Capture the cell that displays the provided text and extract its (x, y) central coordinate. 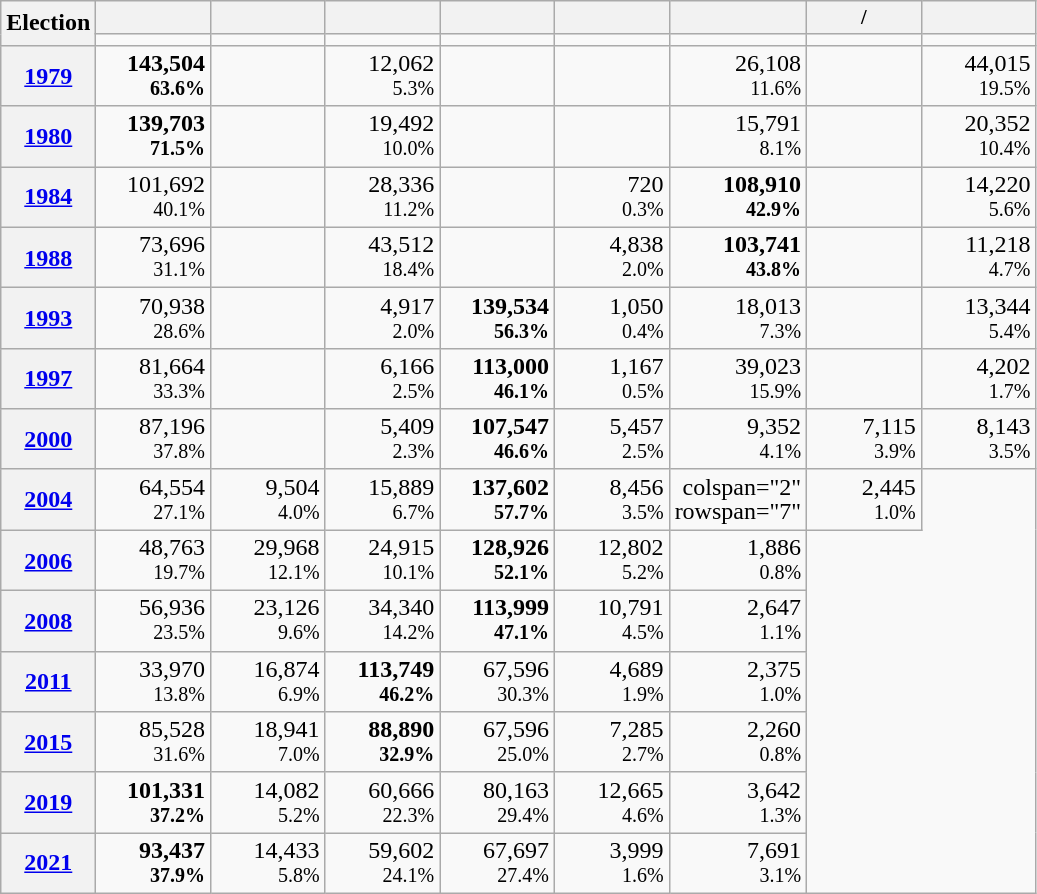
1980 (48, 136)
85,52831.6% (154, 742)
48,76319.7% (154, 560)
3,9991.6% (612, 864)
2015 (48, 742)
2019 (48, 802)
11,2184.7% (978, 258)
/ (864, 18)
9,3524.1% (738, 440)
137,60257.7% (498, 500)
8,4563.5% (612, 500)
107,54746.6% (498, 440)
44,01519.5% (978, 76)
108,91042.9% (738, 198)
5,4092.3% (382, 440)
12,0625.3% (382, 76)
12,6654.6% (612, 802)
7,6913.1% (738, 864)
18,9417.0% (268, 742)
88,89032.9% (382, 742)
1,8860.8% (738, 560)
8,1433.5% (978, 440)
4,2021.7% (978, 378)
14,0825.2% (268, 802)
Election (48, 24)
60,66622.3% (382, 802)
20,35210.4% (978, 136)
3,6421.3% (738, 802)
139,70371.5% (154, 136)
143,50463.6% (154, 76)
80,16329.4% (498, 802)
24,91510.1% (382, 560)
14,4335.8% (268, 864)
1979 (48, 76)
10,7914.5% (612, 622)
4,8382.0% (612, 258)
13,3445.4% (978, 318)
15,8896.7% (382, 500)
2011 (48, 682)
1988 (48, 258)
64,55427.1% (154, 500)
81,66433.3% (154, 378)
1993 (48, 318)
139,53456.3% (498, 318)
113,00046.1% (498, 378)
34,34014.2% (382, 622)
26,10811.6% (738, 76)
67,59625.0% (498, 742)
29,96812.1% (268, 560)
113,74946.2% (382, 682)
2000 (48, 440)
2,6471.1% (738, 622)
1,1670.5% (612, 378)
2006 (48, 560)
2021 (48, 864)
7,1153.9% (864, 440)
1997 (48, 378)
28,33611.2% (382, 198)
101,69240.1% (154, 198)
23,1269.6% (268, 622)
7,2852.7% (612, 742)
2004 (48, 500)
12,8025.2% (612, 560)
1,0500.4% (612, 318)
14,2205.6% (978, 198)
101,33137.2% (154, 802)
67,69727.4% (498, 864)
7200.3% (612, 198)
103,74143.8% (738, 258)
33,97013.8% (154, 682)
2008 (48, 622)
113,99947.1% (498, 622)
colspan="2" rowspan="7" (738, 500)
1984 (48, 198)
2,2600.8% (738, 742)
19,49210.0% (382, 136)
15,7918.1% (738, 136)
2,3751.0% (738, 682)
87,19637.8% (154, 440)
4,9172.0% (382, 318)
2,4451.0% (864, 500)
43,51218.4% (382, 258)
56,93623.5% (154, 622)
4,6891.9% (612, 682)
6,1662.5% (382, 378)
93,43737.9% (154, 864)
5,4572.5% (612, 440)
73,69631.1% (154, 258)
128,92652.1% (498, 560)
67,59630.3% (498, 682)
18,0137.3% (738, 318)
16,8746.9% (268, 682)
59,60224.1% (382, 864)
39,02315.9% (738, 378)
9,5044.0% (268, 500)
70,93828.6% (154, 318)
